Output the [X, Y] coordinate of the center of the cell containing the given text.  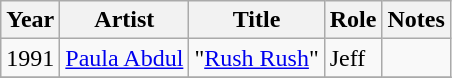
Title [256, 20]
Artist [124, 20]
Notes [416, 20]
1991 [30, 58]
Year [30, 20]
Paula Abdul [124, 58]
"Rush Rush" [256, 58]
Jeff [353, 58]
Role [353, 20]
